Return [x, y] of the center of cell containing provided text 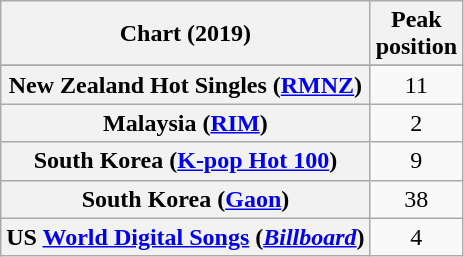
South Korea (K-pop Hot 100) [186, 161]
11 [416, 85]
4 [416, 237]
Peakposition [416, 34]
New Zealand Hot Singles (RMNZ) [186, 85]
2 [416, 123]
Chart (2019) [186, 34]
38 [416, 199]
9 [416, 161]
Malaysia (RIM) [186, 123]
US World Digital Songs (Billboard) [186, 237]
South Korea (Gaon) [186, 199]
